Scan for the cell matching the given text and deliver its (x, y) coordinate at center. 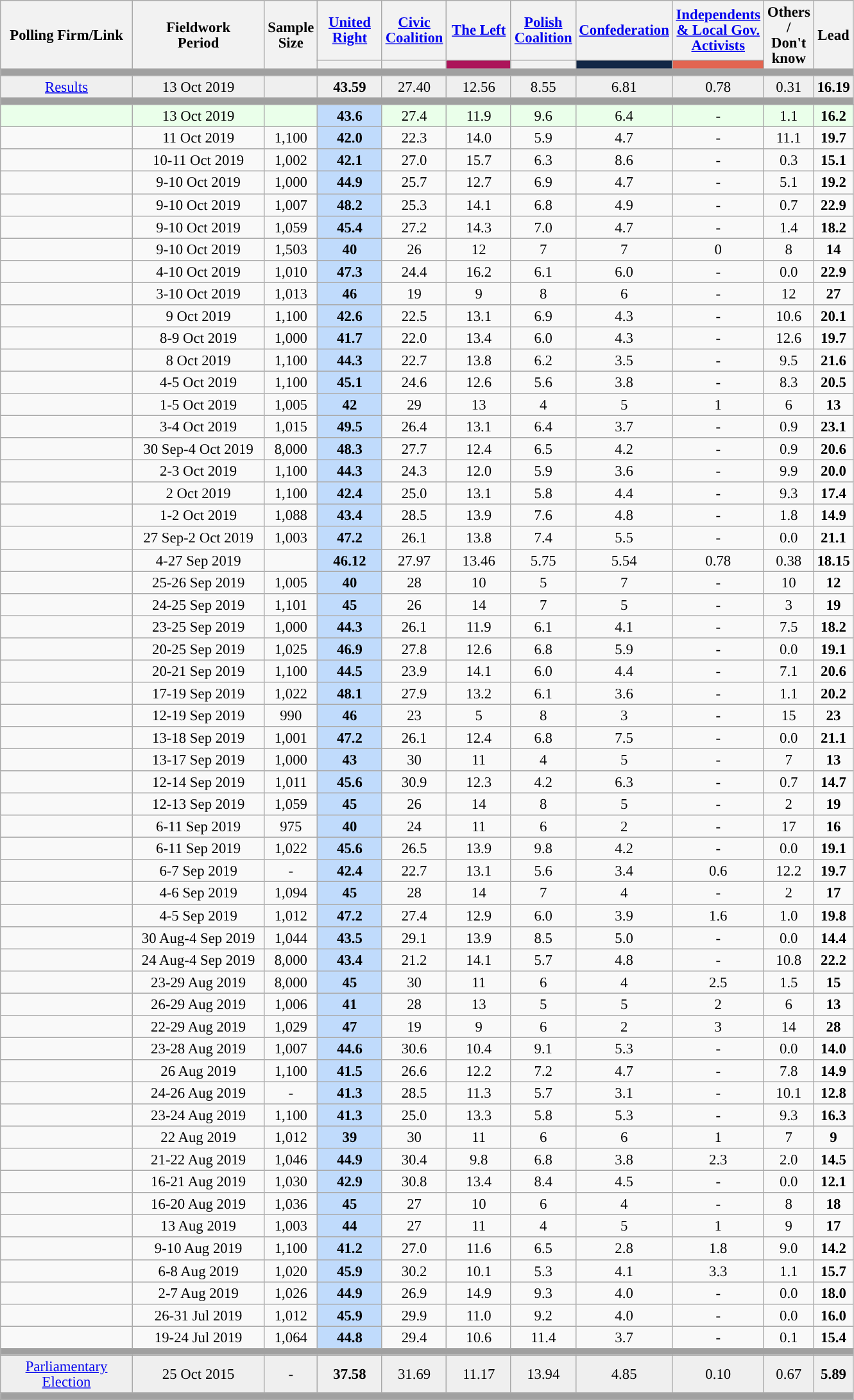
11.6 (479, 1249)
Parliamentary Election (67, 1374)
25 Oct 2015 (198, 1374)
1-2 Oct 2019 (198, 516)
2.0 (789, 1159)
1,011 (291, 782)
8.5 (543, 937)
9.9 (789, 471)
11 Oct 2019 (198, 139)
1,044 (291, 937)
0.31 (789, 87)
11.0 (479, 1315)
8.3 (789, 383)
11.4 (543, 1338)
13 Aug 2019 (198, 1226)
26-29 Aug 2019 (198, 1004)
13.46 (479, 560)
29.1 (414, 937)
43.59 (350, 87)
23.1 (833, 428)
1,036 (291, 1204)
4-5 Oct 2019 (198, 383)
39 (350, 1137)
26 Aug 2019 (198, 1071)
14.3 (479, 227)
6-7 Sep 2019 (198, 872)
1-5 Oct 2019 (198, 404)
49.5 (350, 428)
24-26 Aug 2019 (198, 1093)
24 Aug-4 Sep 2019 (198, 960)
1.4 (789, 227)
12.9 (479, 915)
1,101 (291, 605)
29 (414, 404)
3.4 (624, 872)
0.1 (789, 1338)
23-29 Aug 2019 (198, 982)
20.0 (833, 471)
21.2 (414, 960)
8.6 (624, 160)
31.69 (414, 1374)
13-18 Sep 2019 (198, 738)
48.2 (350, 205)
30.9 (414, 782)
48.3 (350, 449)
1,064 (291, 1338)
2.3 (718, 1159)
27.2 (414, 227)
4-6 Sep 2019 (198, 894)
22 Aug 2019 (198, 1137)
44.6 (350, 1049)
46.9 (350, 650)
13.94 (543, 1374)
43 (350, 760)
16.0 (833, 1315)
Results (67, 87)
1,046 (291, 1159)
25-26 Sep 2019 (198, 583)
4.9 (624, 205)
1,026 (291, 1293)
3.1 (624, 1093)
24.3 (414, 471)
44.5 (350, 671)
23.9 (414, 671)
6-8 Aug 2019 (198, 1271)
26.5 (414, 849)
5.54 (624, 560)
27.9 (414, 693)
20-21 Sep 2019 (198, 671)
42.9 (350, 1182)
16-20 Aug 2019 (198, 1204)
19.8 (833, 915)
7.4 (543, 538)
Polling Firm/Link (67, 35)
19-24 Jul 2019 (198, 1338)
24.6 (414, 383)
41.2 (350, 1249)
0.3 (789, 160)
45.1 (350, 383)
3.5 (624, 361)
42.6 (350, 316)
2.5 (718, 982)
21-22 Aug 2019 (198, 1159)
1,002 (291, 160)
Confederation (624, 31)
37.58 (350, 1374)
1,503 (291, 249)
1,015 (291, 428)
1.0 (789, 915)
26.6 (414, 1071)
975 (291, 827)
8.4 (543, 1182)
1,029 (291, 1027)
7.0 (543, 227)
2.8 (624, 1249)
42.0 (350, 139)
7.6 (543, 516)
24-25 Sep 2019 (198, 605)
1,020 (291, 1271)
15.4 (833, 1338)
41.7 (350, 338)
10-11 Oct 2019 (198, 160)
24.4 (414, 271)
1,094 (291, 894)
26.4 (414, 428)
3.9 (624, 915)
9 Oct 2019 (198, 316)
6.2 (543, 361)
Lead (833, 35)
9.5 (789, 361)
11.3 (479, 1093)
4-10 Oct 2019 (198, 271)
22.2 (833, 960)
9.1 (543, 1049)
1,030 (291, 1182)
30.8 (414, 1182)
Polish Coalition (543, 31)
14.4 (833, 937)
6.81 (624, 87)
9.6 (543, 116)
9.2 (543, 1315)
1,088 (291, 516)
12.0 (479, 471)
30.2 (414, 1271)
46.12 (350, 560)
0 (718, 249)
Civic Coalition (414, 31)
0.10 (718, 1374)
2 Oct 2019 (198, 493)
26-31 Jul 2019 (198, 1315)
44.8 (350, 1338)
3-4 Oct 2019 (198, 428)
22.0 (414, 338)
44 (350, 1226)
11.1 (789, 139)
0.6 (718, 872)
16.19 (833, 87)
5.89 (833, 1374)
8.55 (543, 87)
7.2 (543, 1071)
990 (291, 715)
30 Sep-4 Oct 2019 (198, 449)
12.3 (479, 782)
41.5 (350, 1071)
16-21 Aug 2019 (198, 1182)
23-28 Aug 2019 (198, 1049)
12.1 (833, 1182)
27 Sep-2 Oct 2019 (198, 538)
4-5 Sep 2019 (198, 915)
22.5 (414, 316)
14.2 (833, 1249)
1,006 (291, 1004)
20.5 (833, 383)
47 (350, 1027)
20-25 Sep 2019 (198, 650)
26.9 (414, 1293)
4.5 (624, 1182)
12.8 (833, 1093)
FieldworkPeriod (198, 35)
12.7 (479, 182)
21.6 (833, 361)
9-10 Aug 2019 (198, 1249)
12-13 Sep 2019 (198, 805)
4-27 Sep 2019 (198, 560)
25.7 (414, 182)
27.7 (414, 449)
10.8 (789, 960)
3-10 Oct 2019 (198, 294)
2-3 Oct 2019 (198, 471)
5.5 (624, 538)
5.0 (624, 937)
4.85 (624, 1374)
8 Oct 2019 (198, 361)
20.2 (833, 693)
0.67 (789, 1374)
42 (350, 404)
48.1 (350, 693)
22-29 Aug 2019 (198, 1027)
30.6 (414, 1049)
15.1 (833, 160)
1,010 (291, 271)
27.40 (414, 87)
19.2 (833, 182)
United Right (350, 31)
11.17 (479, 1374)
41 (350, 1004)
16 (833, 827)
10.4 (479, 1049)
17-19 Sep 2019 (198, 693)
5.75 (543, 560)
13-17 Sep 2019 (198, 760)
13.3 (479, 1116)
9.0 (789, 1249)
Sample Size (291, 35)
42.1 (350, 160)
43.5 (350, 937)
The Left (479, 31)
23-25 Sep 2019 (198, 627)
12.56 (479, 87)
3.3 (718, 1271)
1,013 (291, 294)
18 (833, 1204)
1,001 (291, 738)
18.15 (833, 560)
17.4 (833, 493)
29.9 (414, 1315)
Others /Don't know (789, 35)
30 Aug-4 Sep 2019 (198, 937)
29.4 (414, 1338)
27.8 (414, 650)
24 (414, 827)
43.6 (350, 116)
0.38 (789, 560)
18.0 (833, 1293)
13.2 (479, 693)
16.3 (833, 1116)
14.7 (833, 782)
30.4 (414, 1159)
1,025 (291, 650)
7.1 (789, 671)
1.5 (789, 982)
47.3 (350, 271)
45.4 (350, 227)
12-14 Sep 2019 (198, 782)
12-19 Sep 2019 (198, 715)
23-24 Aug 2019 (198, 1116)
20.1 (833, 316)
27.97 (414, 560)
2-7 Aug 2019 (198, 1293)
22.3 (414, 139)
25.3 (414, 205)
7.8 (789, 1071)
5.1 (789, 182)
1.6 (718, 915)
Independents & Local Gov. Activists (718, 31)
14.5 (833, 1159)
8-9 Oct 2019 (198, 338)
